Return [X, Y] of the center of cell containing provided text 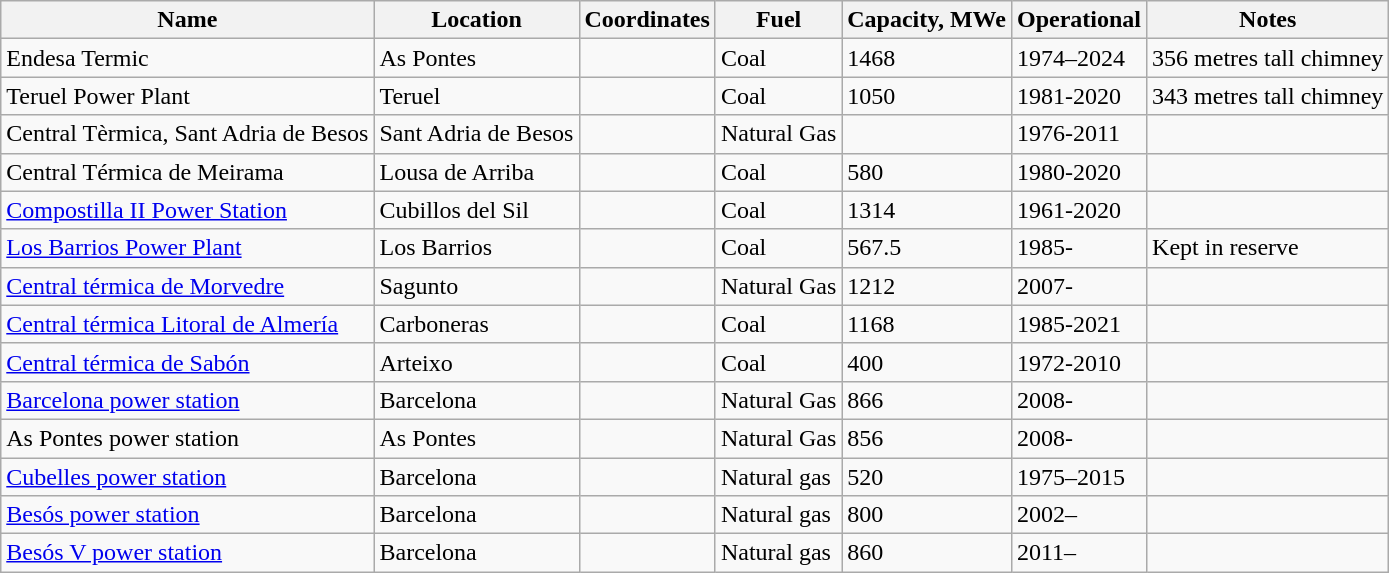
1980-2020 [1078, 172]
Teruel [476, 96]
1168 [927, 324]
1975–2015 [1078, 477]
1050 [927, 96]
2002– [1078, 515]
Los Barrios [476, 248]
Endesa Termic [188, 58]
1212 [927, 286]
1974–2024 [1078, 58]
1981-2020 [1078, 96]
Teruel Power Plant [188, 96]
Operational [1078, 20]
1972-2010 [1078, 362]
Central Tèrmica, Sant Adria de Besos [188, 134]
567.5 [927, 248]
Central térmica de Sabón [188, 362]
356 metres tall chimney [1268, 58]
Arteixo [476, 362]
Location [476, 20]
Central térmica Litoral de Almería [188, 324]
Compostilla II Power Station [188, 210]
1961-2020 [1078, 210]
Cubelles power station [188, 477]
1985-2021 [1078, 324]
400 [927, 362]
2011– [1078, 553]
580 [927, 172]
Lousa de Arriba [476, 172]
343 metres tall chimney [1268, 96]
1985- [1078, 248]
856 [927, 438]
1468 [927, 58]
Los Barrios Power Plant [188, 248]
Besós V power station [188, 553]
As Pontes power station [188, 438]
1314 [927, 210]
Capacity, MWe [927, 20]
Fuel [778, 20]
800 [927, 515]
Central térmica de Morvedre [188, 286]
Sant Adria de Besos [476, 134]
Kept in reserve [1268, 248]
Besós power station [188, 515]
Name [188, 20]
Barcelona power station [188, 400]
1976-2011 [1078, 134]
860 [927, 553]
2007- [1078, 286]
520 [927, 477]
Notes [1268, 20]
Sagunto [476, 286]
Carboneras [476, 324]
Coordinates [647, 20]
866 [927, 400]
Central Térmica de Meirama [188, 172]
Cubillos del Sil [476, 210]
